Identify which cell holds the provided text, then report its [x, y] central coordinate. 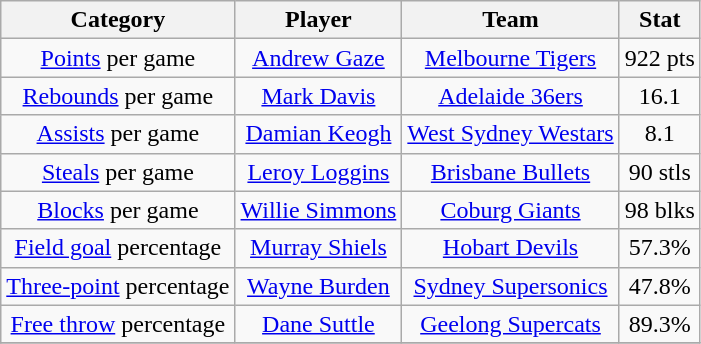
Murray Shiels [318, 248]
8.1 [660, 134]
Wayne Burden [318, 286]
Stat [660, 20]
Brisbane Bullets [510, 172]
Willie Simmons [318, 210]
89.3% [660, 324]
Melbourne Tigers [510, 58]
Adelaide 36ers [510, 96]
Team [510, 20]
Points per game [118, 58]
Sydney Supersonics [510, 286]
Player [318, 20]
Andrew Gaze [318, 58]
Three-point percentage [118, 286]
Assists per game [118, 134]
98 blks [660, 210]
Blocks per game [118, 210]
Mark Davis [318, 96]
Dane Suttle [318, 324]
Coburg Giants [510, 210]
47.8% [660, 286]
West Sydney Westars [510, 134]
16.1 [660, 96]
Category [118, 20]
Leroy Loggins [318, 172]
Rebounds per game [118, 96]
Steals per game [118, 172]
Damian Keogh [318, 134]
922 pts [660, 58]
Free throw percentage [118, 324]
Hobart Devils [510, 248]
Field goal percentage [118, 248]
57.3% [660, 248]
Geelong Supercats [510, 324]
90 stls [660, 172]
